Locate the cell with the specified text and output its (x, y) center coordinate. 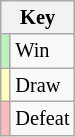
Win (42, 51)
Draw (42, 85)
Key (38, 17)
Defeat (42, 118)
